Scan for the cell matching the given text and deliver its (x, y) coordinate at center. 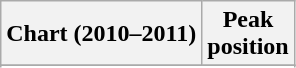
Chart (2010–2011) (102, 34)
Peakposition (248, 34)
